For the text-containing cell, return its midpoint in [x, y] coordinate format. 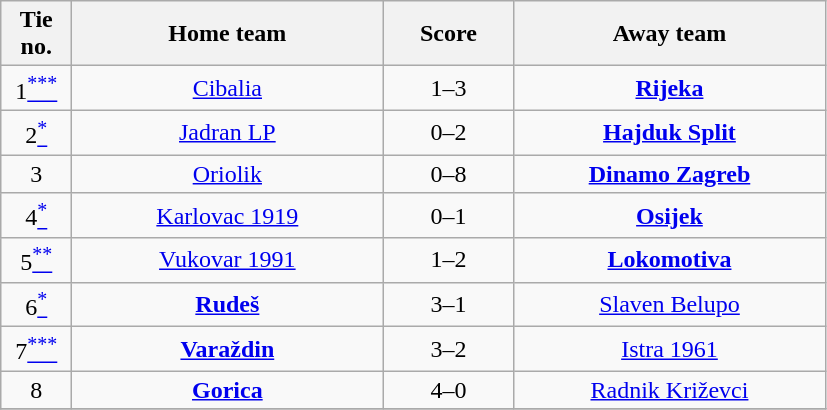
Score [448, 34]
1–2 [448, 260]
Cibalia [228, 88]
Vukovar 1991 [228, 260]
Karlovac 1919 [228, 216]
1*** [36, 88]
Home team [228, 34]
0–8 [448, 174]
4–0 [448, 390]
1–3 [448, 88]
Varaždin [228, 350]
4* [36, 216]
3–2 [448, 350]
Istra 1961 [670, 350]
7*** [36, 350]
Tie no. [36, 34]
Slaven Belupo [670, 304]
6* [36, 304]
Hajduk Split [670, 132]
Oriolik [228, 174]
Jadran LP [228, 132]
3 [36, 174]
Rijeka [670, 88]
0–1 [448, 216]
0–2 [448, 132]
Lokomotiva [670, 260]
2* [36, 132]
Gorica [228, 390]
3–1 [448, 304]
Away team [670, 34]
5** [36, 260]
Osijek [670, 216]
Radnik Križevci [670, 390]
Rudeš [228, 304]
Dinamo Zagreb [670, 174]
8 [36, 390]
